Return the (x, y) coordinate for the center point of the cell that contains the specified text.  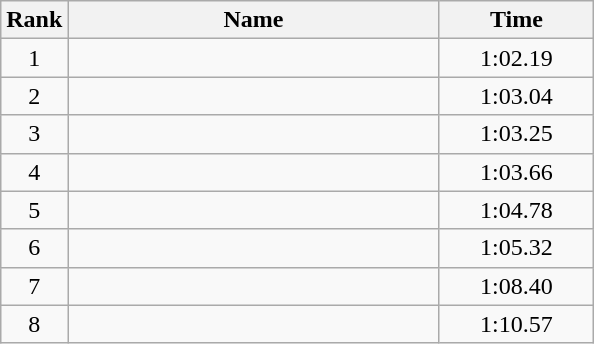
1:02.19 (516, 58)
1:08.40 (516, 286)
1 (34, 58)
1:03.04 (516, 96)
Time (516, 20)
1:10.57 (516, 324)
4 (34, 172)
1:05.32 (516, 248)
1:03.66 (516, 172)
7 (34, 286)
2 (34, 96)
5 (34, 210)
Rank (34, 20)
8 (34, 324)
Name (254, 20)
3 (34, 134)
1:03.25 (516, 134)
6 (34, 248)
1:04.78 (516, 210)
